Output the (X, Y) coordinate of the center of the cell containing the given text.  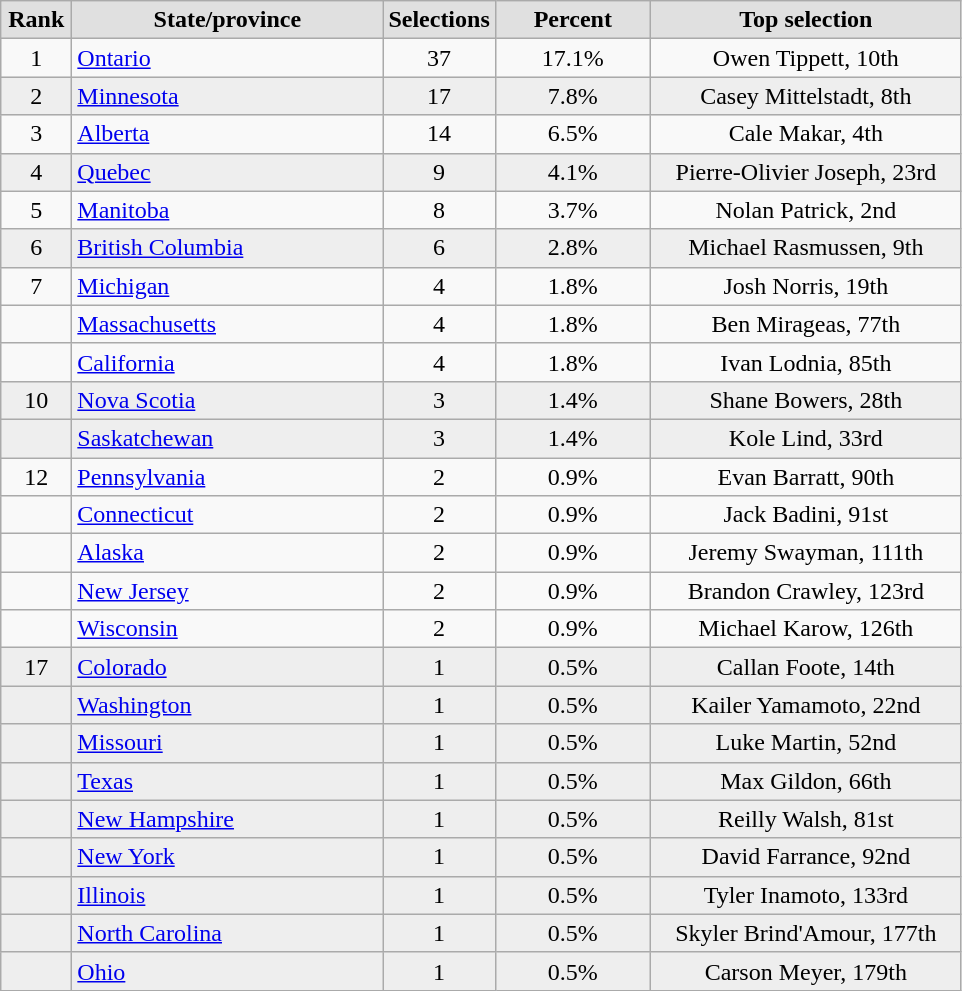
37 (439, 58)
Michael Rasmussen, 9th (806, 248)
Josh Norris, 19th (806, 286)
Brandon Crawley, 123rd (806, 591)
Pennsylvania (228, 477)
Ohio (228, 971)
Owen Tippett, 10th (806, 58)
Connecticut (228, 515)
17.1% (572, 58)
Massachusetts (228, 324)
7 (36, 286)
Colorado (228, 667)
9 (439, 172)
North Carolina (228, 933)
California (228, 362)
New Hampshire (228, 819)
Pierre-Olivier Joseph, 23rd (806, 172)
Max Gildon, 66th (806, 781)
Kole Lind, 33rd (806, 438)
Texas (228, 781)
David Farrance, 92nd (806, 857)
Missouri (228, 743)
State/province (228, 20)
14 (439, 134)
Rank (36, 20)
Cale Makar, 4th (806, 134)
Shane Bowers, 28th (806, 400)
Manitoba (228, 210)
Michigan (228, 286)
Luke Martin, 52nd (806, 743)
New Jersey (228, 591)
Washington (228, 705)
Jack Badini, 91st (806, 515)
6.5% (572, 134)
Illinois (228, 895)
Skyler Brind'Amour, 177th (806, 933)
5 (36, 210)
Reilly Walsh, 81st (806, 819)
Ivan Lodnia, 85th (806, 362)
Saskatchewan (228, 438)
Callan Foote, 14th (806, 667)
Quebec (228, 172)
7.8% (572, 96)
Percent (572, 20)
Carson Meyer, 179th (806, 971)
Alaska (228, 553)
New York (228, 857)
Selections (439, 20)
Ben Mirageas, 77th (806, 324)
Casey Mittelstadt, 8th (806, 96)
4.1% (572, 172)
10 (36, 400)
British Columbia (228, 248)
Jeremy Swayman, 111th (806, 553)
12 (36, 477)
Nolan Patrick, 2nd (806, 210)
Kailer Yamamoto, 22nd (806, 705)
Alberta (228, 134)
2.8% (572, 248)
Top selection (806, 20)
Wisconsin (228, 629)
8 (439, 210)
Ontario (228, 58)
Tyler Inamoto, 133rd (806, 895)
Minnesota (228, 96)
Michael Karow, 126th (806, 629)
3.7% (572, 210)
Evan Barratt, 90th (806, 477)
Nova Scotia (228, 400)
